Find where the given text appears and provide that cell's center as [X, Y] coordinate. 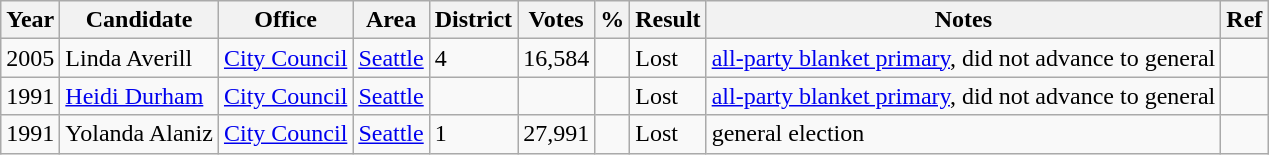
4 [473, 58]
Candidate [140, 20]
Heidi Durham [140, 96]
1 [473, 134]
Votes [556, 20]
District [473, 20]
Result [668, 20]
Year [30, 20]
general election [964, 134]
16,584 [556, 58]
2005 [30, 58]
Yolanda Alaniz [140, 134]
27,991 [556, 134]
Office [285, 20]
Ref [1244, 20]
Area [391, 20]
Linda Averill [140, 58]
% [612, 20]
Notes [964, 20]
